Find where the given text appears and provide that cell's center as [X, Y] coordinate. 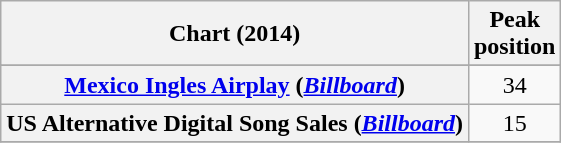
US Alternative Digital Song Sales (Billboard) [235, 123]
Mexico Ingles Airplay (Billboard) [235, 85]
Peakposition [514, 34]
15 [514, 123]
Chart (2014) [235, 34]
34 [514, 85]
